Search for the cell housing the specified text and yield its (X, Y) center coordinate. 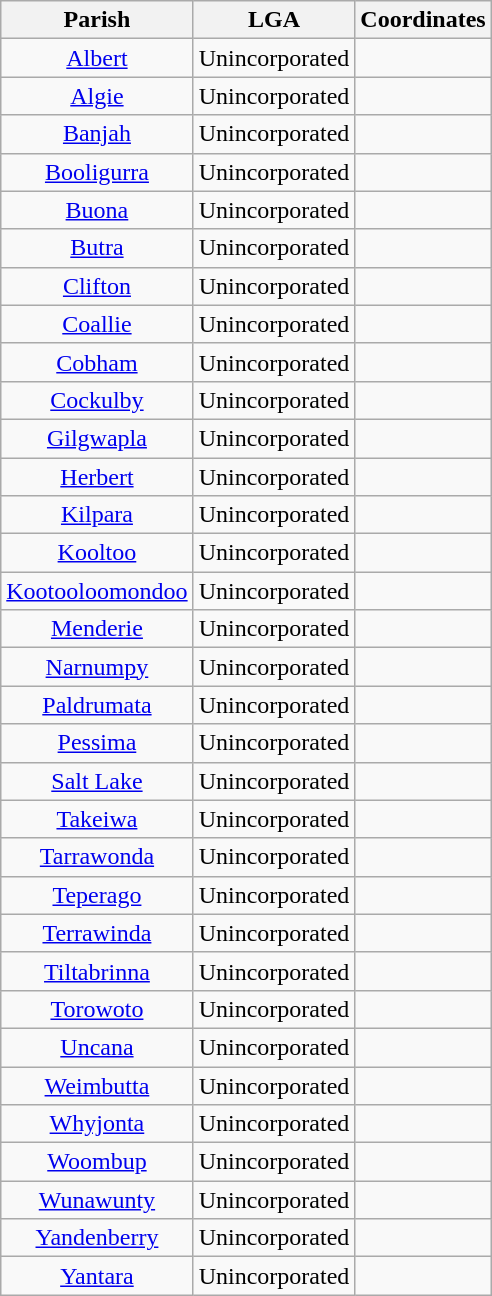
Paldrumata (97, 705)
LGA (274, 20)
Albert (97, 58)
Menderie (97, 629)
Clifton (97, 286)
Narnumpy (97, 667)
Cobham (97, 362)
Terrawinda (97, 933)
Kooltoo (97, 553)
Takeiwa (97, 819)
Parish (97, 20)
Whyjonta (97, 1124)
Weimbutta (97, 1085)
Salt Lake (97, 781)
Wunawunty (97, 1200)
Algie (97, 96)
Teperago (97, 895)
Gilgwapla (97, 438)
Buona (97, 210)
Tarrawonda (97, 857)
Butra (97, 248)
Tiltabrinna (97, 971)
Kootooloomondoo (97, 591)
Woombup (97, 1162)
Yandenberry (97, 1238)
Booligurra (97, 172)
Coordinates (423, 20)
Torowoto (97, 1009)
Kilpara (97, 515)
Cockulby (97, 400)
Banjah (97, 134)
Yantara (97, 1276)
Coallie (97, 324)
Uncana (97, 1047)
Herbert (97, 477)
Pessima (97, 743)
